Provide the [x, y] coordinate of the cell's center where the given text is located.  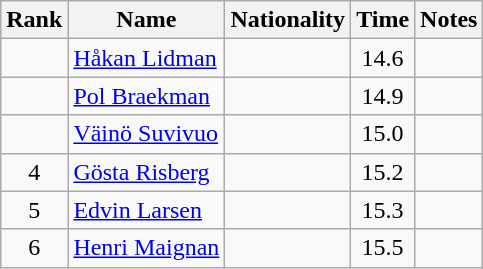
15.0 [383, 134]
Pol Braekman [146, 96]
Håkan Lidman [146, 58]
Henri Maignan [146, 248]
Time [383, 20]
5 [34, 210]
14.6 [383, 58]
Notes [449, 20]
Väinö Suvivuo [146, 134]
Rank [34, 20]
Nationality [288, 20]
15.2 [383, 172]
15.3 [383, 210]
Edvin Larsen [146, 210]
14.9 [383, 96]
Name [146, 20]
4 [34, 172]
15.5 [383, 248]
6 [34, 248]
Gösta Risberg [146, 172]
